Return (X, Y) of the center of cell containing provided text 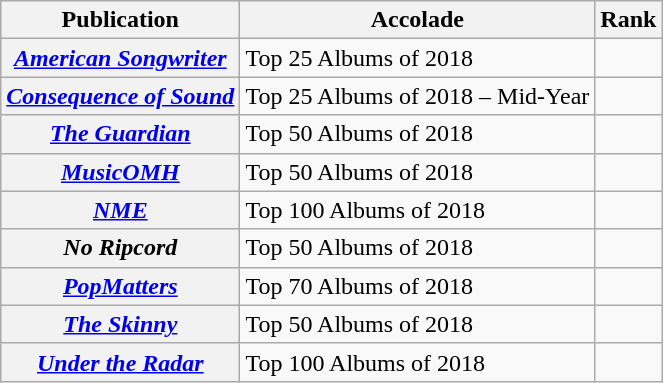
Under the Radar (120, 362)
Top 70 Albums of 2018 (418, 286)
Accolade (418, 20)
Top 25 Albums of 2018 – Mid-Year (418, 96)
No Ripcord (120, 248)
MusicOMH (120, 172)
PopMatters (120, 286)
The Skinny (120, 324)
The Guardian (120, 134)
NME (120, 210)
Top 25 Albums of 2018 (418, 58)
Rank (628, 20)
American Songwriter (120, 58)
Publication (120, 20)
Consequence of Sound (120, 96)
